From the cell containing the given text, extract its center point as [X, Y] coordinate. 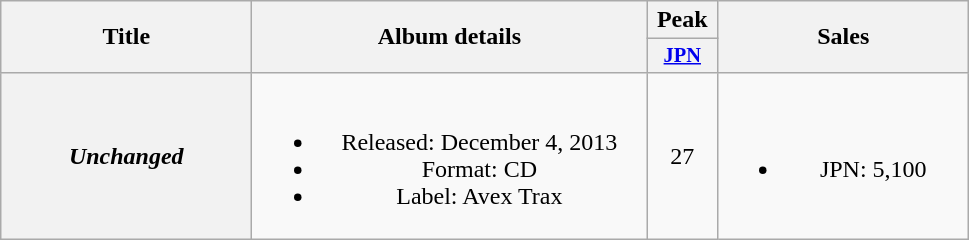
JPN: 5,100 [844, 156]
27 [682, 156]
Title [126, 37]
Album details [450, 37]
Released: December 4, 2013Format: CDLabel: Avex Trax [450, 156]
Sales [844, 37]
Peak [682, 20]
Unchanged [126, 156]
JPN [682, 56]
